Search for the cell housing the specified text and yield its (x, y) center coordinate. 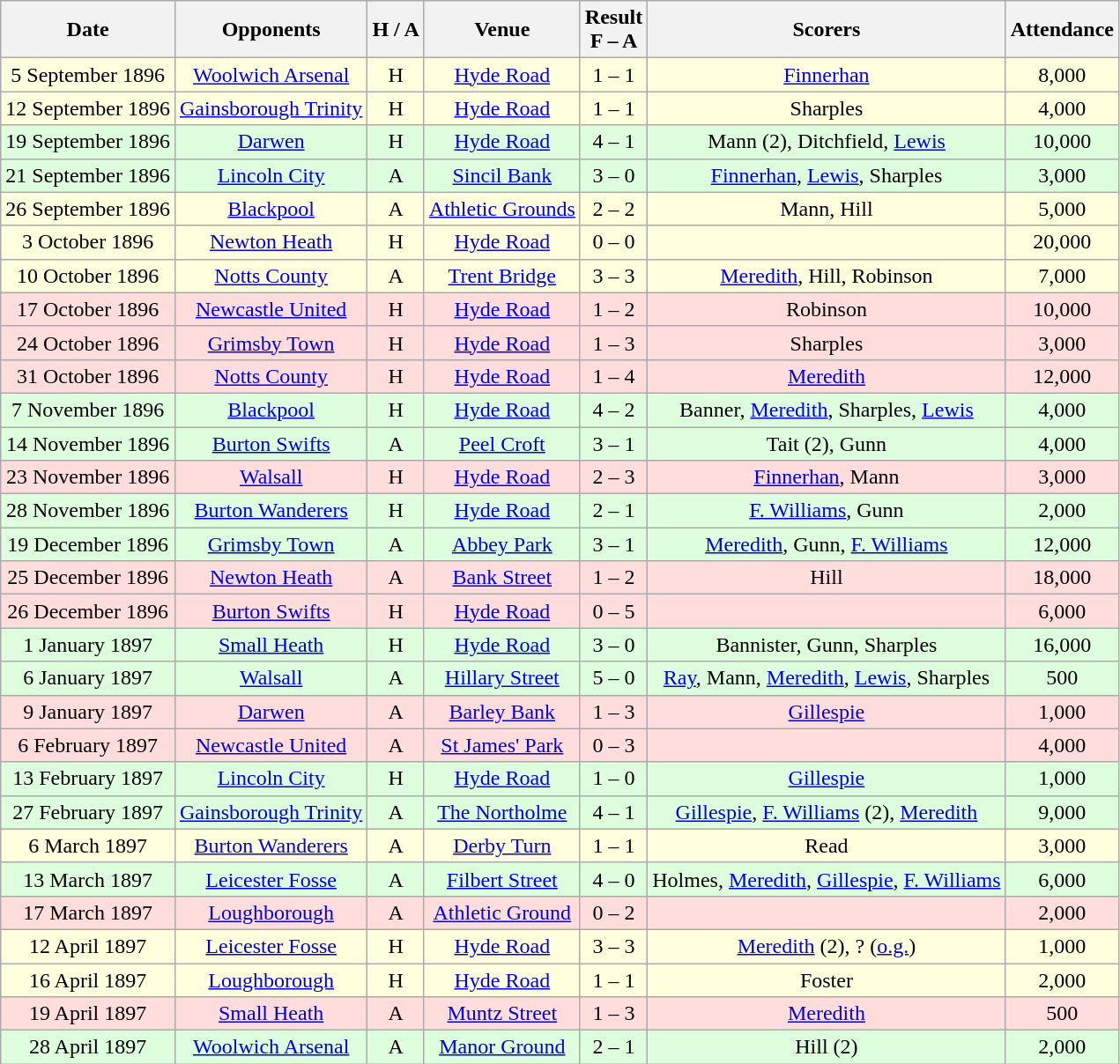
28 November 1896 (88, 511)
21 September 1896 (88, 175)
Derby Turn (502, 846)
12 April 1897 (88, 946)
9,000 (1062, 812)
14 November 1896 (88, 443)
St James' Park (502, 745)
Meredith, Gunn, F. Williams (827, 544)
2 – 3 (613, 477)
Hill (827, 578)
Venue (502, 30)
Trent Bridge (502, 276)
19 December 1896 (88, 544)
Attendance (1062, 30)
4 – 0 (613, 879)
Peel Croft (502, 443)
Meredith, Hill, Robinson (827, 276)
H / A (396, 30)
Abbey Park (502, 544)
25 December 1896 (88, 578)
2 – 2 (613, 209)
0 – 3 (613, 745)
26 September 1896 (88, 209)
Holmes, Meredith, Gillespie, F. Williams (827, 879)
13 February 1897 (88, 779)
Sincil Bank (502, 175)
Bank Street (502, 578)
13 March 1897 (88, 879)
Athletic Grounds (502, 209)
7,000 (1062, 276)
5,000 (1062, 209)
1 January 1897 (88, 645)
26 December 1896 (88, 611)
3 October 1896 (88, 242)
18,000 (1062, 578)
10 October 1896 (88, 276)
24 October 1896 (88, 343)
Scorers (827, 30)
0 – 2 (613, 913)
Barley Bank (502, 712)
16 April 1897 (88, 980)
Muntz Street (502, 1014)
31 October 1896 (88, 376)
Gillespie, F. Williams (2), Meredith (827, 812)
Ray, Mann, Meredith, Lewis, Sharples (827, 678)
27 February 1897 (88, 812)
Tait (2), Gunn (827, 443)
Date (88, 30)
12 September 1896 (88, 108)
6 March 1897 (88, 846)
Hill (2) (827, 1047)
16,000 (1062, 645)
Read (827, 846)
Banner, Meredith, Sharples, Lewis (827, 410)
0 – 0 (613, 242)
28 April 1897 (88, 1047)
17 March 1897 (88, 913)
8,000 (1062, 75)
Opponents (271, 30)
Foster (827, 980)
Bannister, Gunn, Sharples (827, 645)
19 April 1897 (88, 1014)
6 January 1897 (88, 678)
5 September 1896 (88, 75)
ResultF – A (613, 30)
F. Williams, Gunn (827, 511)
The Northolme (502, 812)
Hillary Street (502, 678)
Meredith (2), ? (o.g.) (827, 946)
7 November 1896 (88, 410)
19 September 1896 (88, 142)
Filbert Street (502, 879)
Mann (2), Ditchfield, Lewis (827, 142)
6 February 1897 (88, 745)
20,000 (1062, 242)
Athletic Ground (502, 913)
0 – 5 (613, 611)
Finnerhan, Lewis, Sharples (827, 175)
Finnerhan, Mann (827, 477)
1 – 4 (613, 376)
4 – 2 (613, 410)
5 – 0 (613, 678)
17 October 1896 (88, 309)
9 January 1897 (88, 712)
1 – 0 (613, 779)
Robinson (827, 309)
23 November 1896 (88, 477)
Finnerhan (827, 75)
Manor Ground (502, 1047)
Mann, Hill (827, 209)
